Identify which cell holds the provided text, then report its (X, Y) central coordinate. 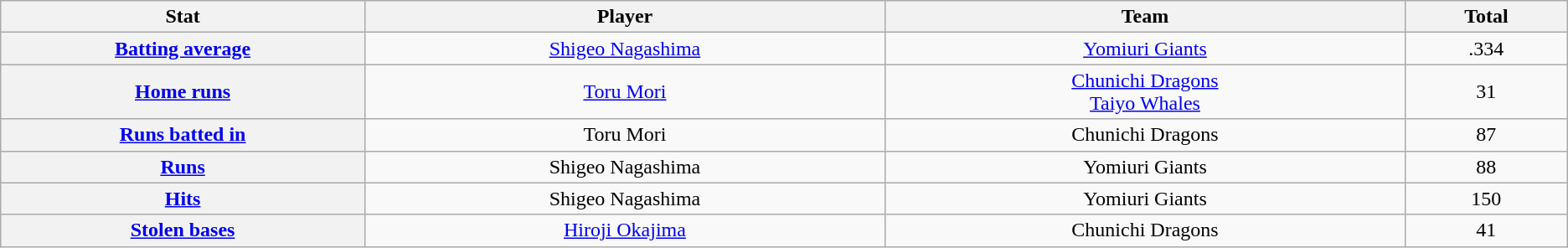
.334 (1486, 49)
31 (1486, 92)
150 (1486, 199)
88 (1486, 167)
Stat (183, 17)
Team (1144, 17)
87 (1486, 135)
Chunichi DragonsTaiyo Whales (1144, 92)
Player (625, 17)
Batting average (183, 49)
41 (1486, 230)
Total (1486, 17)
Runs (183, 167)
Hiroji Okajima (625, 230)
Runs batted in (183, 135)
Home runs (183, 92)
Hits (183, 199)
Stolen bases (183, 230)
